Identify which cell holds the provided text, then report its (x, y) central coordinate. 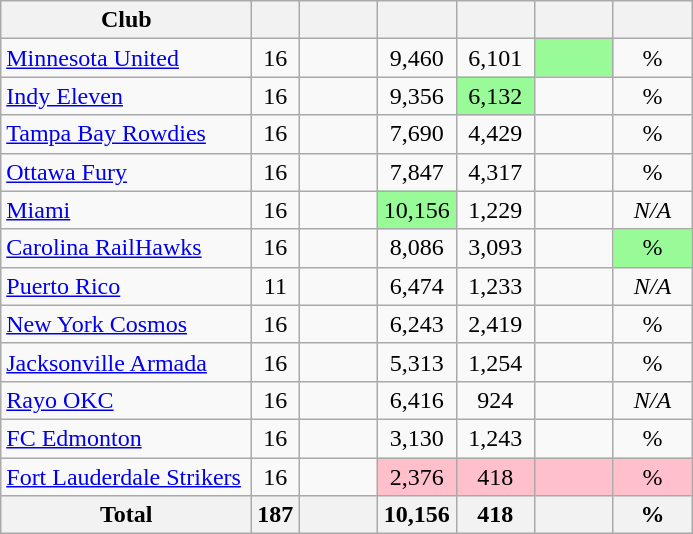
3,093 (496, 248)
5,313 (416, 362)
Minnesota United (126, 58)
Fort Lauderdale Strikers (126, 477)
6,101 (496, 58)
Jacksonville Armada (126, 362)
1,243 (496, 438)
9,460 (416, 58)
9,356 (416, 96)
Club (126, 20)
924 (496, 400)
FC Edmonton (126, 438)
Miami (126, 210)
1,229 (496, 210)
Rayo OKC (126, 400)
Total (126, 515)
4,317 (496, 172)
7,847 (416, 172)
1,233 (496, 286)
6,243 (416, 324)
2,376 (416, 477)
2,419 (496, 324)
New York Cosmos (126, 324)
4,429 (496, 134)
1,254 (496, 362)
3,130 (416, 438)
Puerto Rico (126, 286)
Carolina RailHawks (126, 248)
11 (276, 286)
6,132 (496, 96)
7,690 (416, 134)
8,086 (416, 248)
Ottawa Fury (126, 172)
Tampa Bay Rowdies (126, 134)
6,474 (416, 286)
187 (276, 515)
Indy Eleven (126, 96)
6,416 (416, 400)
